Return the (X, Y) coordinate for the center point of the cell that contains the specified text.  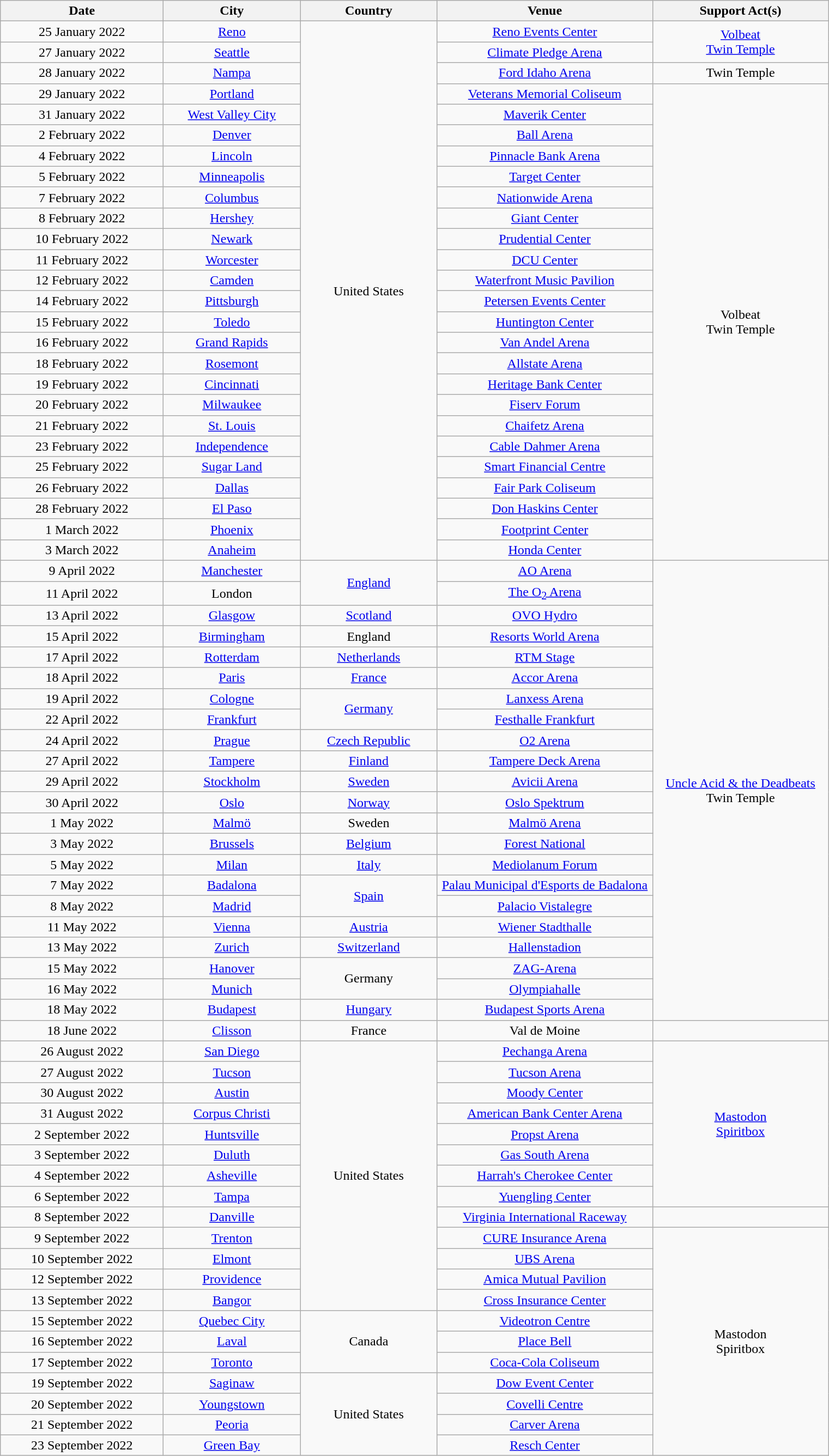
Cross Insurance Center (545, 1300)
Place Bell (545, 1342)
5 May 2022 (82, 865)
Asheville (232, 1176)
7 May 2022 (82, 885)
Van Andel Arena (545, 343)
Virginia International Raceway (545, 1217)
Czech Republic (368, 740)
Covelli Centre (545, 1404)
19 September 2022 (82, 1383)
9 April 2022 (82, 571)
Veterans Memorial Coliseum (545, 94)
16 February 2022 (82, 343)
18 June 2022 (82, 1030)
Spain (368, 896)
Olympiahalle (545, 989)
Waterfront Music Pavilion (545, 281)
Wiener Stadthalle (545, 927)
Phoenix (232, 529)
Portland (232, 94)
El Paso (232, 508)
Prudential Center (545, 239)
15 February 2022 (82, 322)
1 March 2022 (82, 529)
30 April 2022 (82, 802)
Independence (232, 446)
8 February 2022 (82, 218)
26 February 2022 (82, 488)
Belgium (368, 844)
Ball Arena (545, 135)
Finland (368, 761)
12 February 2022 (82, 281)
Milwaukee (232, 405)
Glasgow (232, 616)
Nampa (232, 73)
16 September 2022 (82, 1342)
Huntington Center (545, 322)
Pinnacle Bank Arena (545, 156)
Rosemont (232, 363)
City (232, 11)
Huntsville (232, 1134)
11 April 2022 (82, 593)
Heritage Bank Center (545, 384)
Brussels (232, 844)
Carver Arena (545, 1424)
Propst Arena (545, 1134)
31 August 2022 (82, 1113)
St. Louis (232, 426)
27 August 2022 (82, 1072)
8 May 2022 (82, 906)
Cologne (232, 699)
30 August 2022 (82, 1093)
Target Center (545, 177)
17 September 2022 (82, 1362)
4 September 2022 (82, 1176)
O2 Arena (545, 740)
Munich (232, 989)
27 April 2022 (82, 761)
Corpus Christi (232, 1113)
Newark (232, 239)
Malmö (232, 823)
San Diego (232, 1051)
20 February 2022 (82, 405)
Avicii Arena (545, 781)
Oslo (232, 802)
16 May 2022 (82, 989)
Anaheim (232, 550)
Youngstown (232, 1404)
Budapest Sports Arena (545, 1010)
2 September 2022 (82, 1134)
Columbus (232, 197)
Videotron Centre (545, 1321)
9 September 2022 (82, 1238)
Minneapolis (232, 177)
Sugar Land (232, 467)
18 May 2022 (82, 1010)
DCU Center (545, 260)
6 September 2022 (82, 1197)
Grand Rapids (232, 343)
Tampere (232, 761)
29 April 2022 (82, 781)
11 February 2022 (82, 260)
13 April 2022 (82, 616)
13 September 2022 (82, 1300)
Mediolanum Forum (545, 865)
Norway (368, 802)
Country (368, 11)
3 May 2022 (82, 844)
Camden (232, 281)
Ford Idaho Arena (545, 73)
7 February 2022 (82, 197)
Accor Arena (545, 678)
Budapest (232, 1010)
21 September 2022 (82, 1424)
ZAG-Arena (545, 968)
31 January 2022 (82, 114)
Palacio Vistalegre (545, 906)
Vienna (232, 927)
Coca-Cola Coliseum (545, 1362)
20 September 2022 (82, 1404)
Italy (368, 865)
Hanover (232, 968)
OVO Hydro (545, 616)
Forest National (545, 844)
Madrid (232, 906)
28 January 2022 (82, 73)
8 September 2022 (82, 1217)
Clisson (232, 1030)
Lincoln (232, 156)
Resch Center (545, 1445)
Trenton (232, 1238)
Harrah's Cherokee Center (545, 1176)
18 April 2022 (82, 678)
Climate Pledge Arena (545, 52)
3 September 2022 (82, 1155)
Hallenstadion (545, 948)
Worcester (232, 260)
5 February 2022 (82, 177)
Fiserv Forum (545, 405)
19 April 2022 (82, 699)
Saginaw (232, 1383)
Birmingham (232, 636)
15 April 2022 (82, 636)
Petersen Events Center (545, 301)
4 February 2022 (82, 156)
10 September 2022 (82, 1259)
25 January 2022 (82, 32)
Venue (545, 11)
Festhalle Frankfurt (545, 719)
Chaifetz Arena (545, 426)
Canada (368, 1342)
Fair Park Coliseum (545, 488)
Cable Dahmer Arena (545, 446)
29 January 2022 (82, 94)
Allstate Arena (545, 363)
Giant Center (545, 218)
CURE Insurance Arena (545, 1238)
27 January 2022 (82, 52)
Austin (232, 1093)
Nationwide Arena (545, 197)
Prague (232, 740)
Tucson Arena (545, 1072)
Val de Moine (545, 1030)
Elmont (232, 1259)
Tampa (232, 1197)
Moody Center (545, 1093)
Switzerland (368, 948)
1 May 2022 (82, 823)
26 August 2022 (82, 1051)
15 May 2022 (82, 968)
Honda Center (545, 550)
Providence (232, 1279)
Stockholm (232, 781)
18 February 2022 (82, 363)
Footprint Center (545, 529)
2 February 2022 (82, 135)
Hungary (368, 1010)
23 September 2022 (82, 1445)
15 September 2022 (82, 1321)
23 February 2022 (82, 446)
Zurich (232, 948)
The O2 Arena (545, 593)
Badalona (232, 885)
24 April 2022 (82, 740)
Frankfurt (232, 719)
Milan (232, 865)
Tucson (232, 1072)
22 April 2022 (82, 719)
Quebec City (232, 1321)
Malmö Arena (545, 823)
Date (82, 11)
Scotland (368, 616)
Lanxess Arena (545, 699)
Green Bay (232, 1445)
RTM Stage (545, 657)
Don Haskins Center (545, 508)
19 February 2022 (82, 384)
11 May 2022 (82, 927)
17 April 2022 (82, 657)
Peoria (232, 1424)
3 March 2022 (82, 550)
London (232, 593)
Pechanga Arena (545, 1051)
Hershey (232, 218)
Reno (232, 32)
Uncle Acid & the DeadbeatsTwin Temple (740, 790)
Denver (232, 135)
Maverik Center (545, 114)
Rotterdam (232, 657)
Manchester (232, 571)
Dallas (232, 488)
12 September 2022 (82, 1279)
Yuengling Center (545, 1197)
Pittsburgh (232, 301)
Bangor (232, 1300)
Gas South Arena (545, 1155)
Duluth (232, 1155)
Reno Events Center (545, 32)
UBS Arena (545, 1259)
Palau Municipal d'Esports de Badalona (545, 885)
Laval (232, 1342)
Cincinnati (232, 384)
Dow Event Center (545, 1383)
Austria (368, 927)
American Bank Center Arena (545, 1113)
Paris (232, 678)
Seattle (232, 52)
Toronto (232, 1362)
Amica Mutual Pavilion (545, 1279)
21 February 2022 (82, 426)
Smart Financial Centre (545, 467)
14 February 2022 (82, 301)
10 February 2022 (82, 239)
Oslo Spektrum (545, 802)
Danville (232, 1217)
28 February 2022 (82, 508)
Netherlands (368, 657)
Toledo (232, 322)
Resorts World Arena (545, 636)
25 February 2022 (82, 467)
West Valley City (232, 114)
Twin Temple (740, 73)
13 May 2022 (82, 948)
AO Arena (545, 571)
Support Act(s) (740, 11)
Tampere Deck Arena (545, 761)
